Pinpoint the cell where the given text exists, returning its (X, Y) midpoint coordinate. 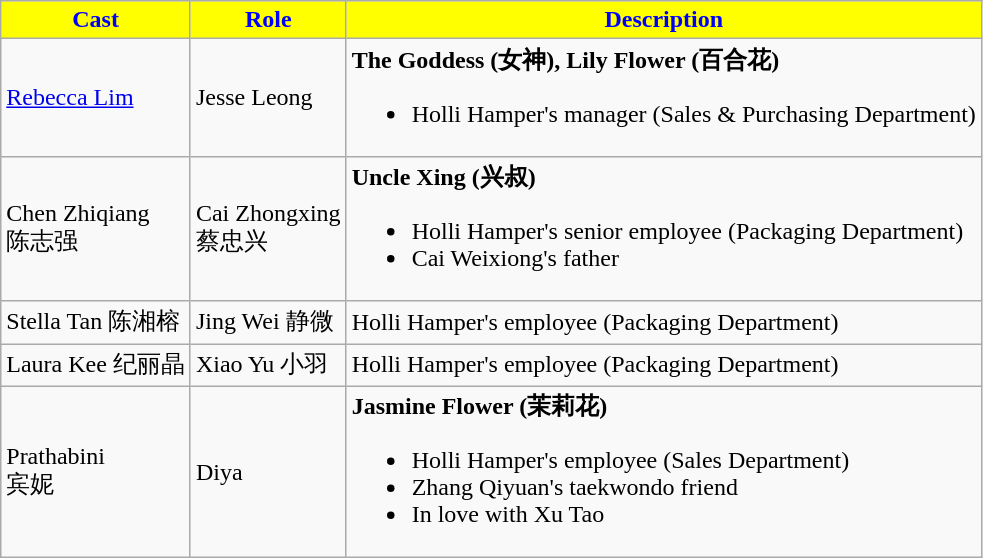
Rebecca Lim (96, 98)
Jesse Leong (268, 98)
Jing Wei 静微 (268, 322)
Laura Kee 纪丽晶 (96, 366)
Cast (96, 20)
Role (268, 20)
Diya (268, 472)
Description (664, 20)
Stella Tan 陈湘榕 (96, 322)
Prathabini 宾妮 (96, 472)
The Goddess (女神), Lily Flower (百合花)Holli Hamper's manager (Sales & Purchasing Department) (664, 98)
Chen Zhiqiang 陈志强 (96, 228)
Uncle Xing (兴叔)Holli Hamper's senior employee (Packaging Department)Cai Weixiong's father (664, 228)
Jasmine Flower (茉莉花)Holli Hamper's employee (Sales Department)Zhang Qiyuan's taekwondo friendIn love with Xu Tao (664, 472)
Xiao Yu 小羽 (268, 366)
Cai Zhongxing 蔡忠兴 (268, 228)
